Extract the (x, y) coordinate from the center of the cell holding the provided text.  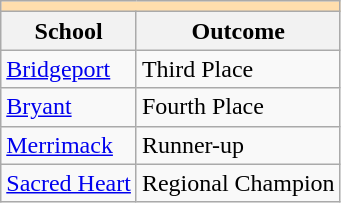
Sacred Heart (69, 183)
Runner-up (238, 145)
Fourth Place (238, 107)
Bridgeport (69, 69)
School (69, 31)
Third Place (238, 69)
Regional Champion (238, 183)
Merrimack (69, 145)
Outcome (238, 31)
Bryant (69, 107)
